Return the [x, y] coordinate for the center point of the cell that contains the specified text.  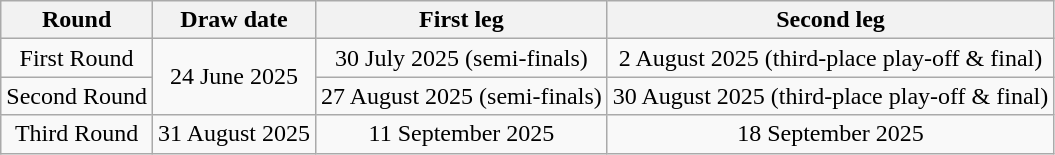
30 July 2025 (semi-finals) [462, 58]
31 August 2025 [234, 134]
First Round [77, 58]
2 August 2025 (third-place play-off & final) [830, 58]
Second leg [830, 20]
Third Round [77, 134]
Second Round [77, 96]
18 September 2025 [830, 134]
27 August 2025 (semi-finals) [462, 96]
30 August 2025 (third-place play-off & final) [830, 96]
Round [77, 20]
11 September 2025 [462, 134]
First leg [462, 20]
24 June 2025 [234, 77]
Draw date [234, 20]
